Provide the [x, y] coordinate of the cell's center where the given text is located.  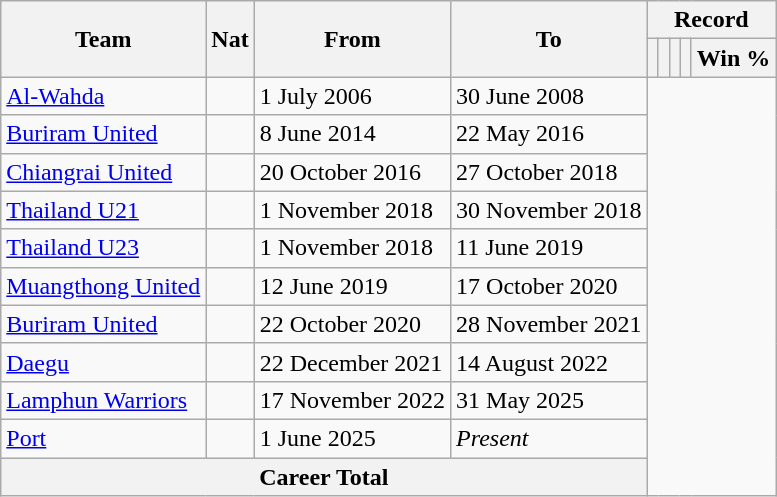
30 June 2008 [549, 96]
Chiangrai United [104, 172]
Port [104, 438]
From [352, 39]
Thailand U23 [104, 248]
22 December 2021 [352, 362]
28 November 2021 [549, 324]
22 May 2016 [549, 134]
17 October 2020 [549, 286]
1 July 2006 [352, 96]
22 October 2020 [352, 324]
8 June 2014 [352, 134]
Nat [230, 39]
Al-Wahda [104, 96]
Lamphun Warriors [104, 400]
Record [712, 20]
Muangthong United [104, 286]
Daegu [104, 362]
17 November 2022 [352, 400]
14 August 2022 [549, 362]
11 June 2019 [549, 248]
Team [104, 39]
27 October 2018 [549, 172]
Career Total [324, 477]
30 November 2018 [549, 210]
Thailand U21 [104, 210]
To [549, 39]
Present [549, 438]
12 June 2019 [352, 286]
Win % [734, 58]
31 May 2025 [549, 400]
20 October 2016 [352, 172]
1 June 2025 [352, 438]
